Identify which cell holds the provided text, then report its [X, Y] central coordinate. 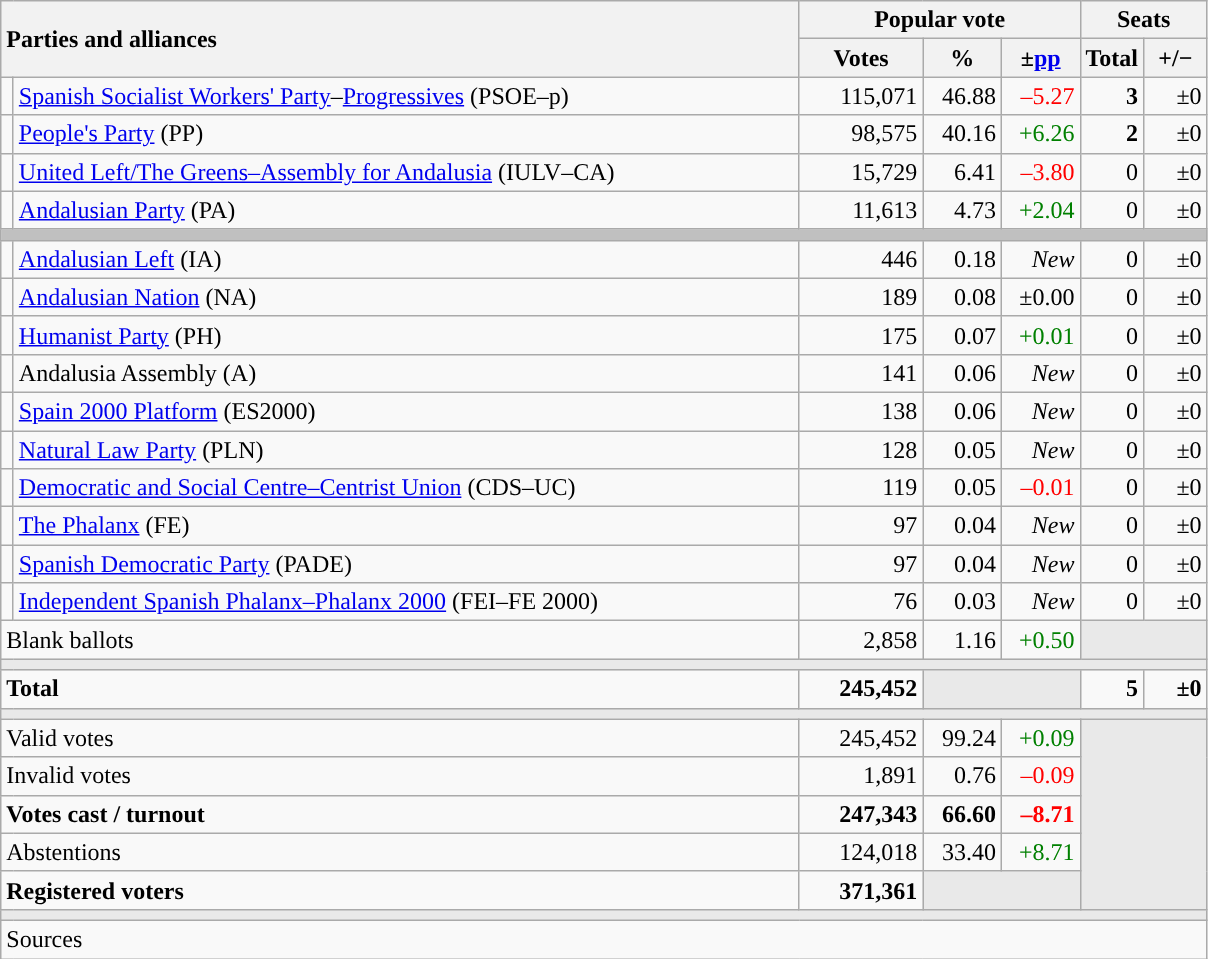
People's Party (PP) [406, 134]
115,071 [861, 96]
Invalid votes [400, 776]
2,858 [861, 640]
Democratic and Social Centre–Centrist Union (CDS–UC) [406, 488]
40.16 [962, 134]
99.24 [962, 738]
Independent Spanish Phalanx–Phalanx 2000 (FEI–FE 2000) [406, 602]
+8.71 [1040, 852]
Spanish Socialist Workers' Party–Progressives (PSOE–p) [406, 96]
247,343 [861, 814]
15,729 [861, 172]
0.18 [962, 259]
Andalusian Nation (NA) [406, 297]
+0.01 [1040, 335]
46.88 [962, 96]
Spain 2000 Platform (ES2000) [406, 411]
Blank ballots [400, 640]
–5.27 [1040, 96]
5 [1112, 689]
Andalusian Left (IA) [406, 259]
–3.80 [1040, 172]
–8.71 [1040, 814]
±0.00 [1040, 297]
Seats [1144, 20]
0.07 [962, 335]
Humanist Party (PH) [406, 335]
Popular vote [940, 20]
98,575 [861, 134]
4.73 [962, 210]
±pp [1040, 58]
Registered voters [400, 890]
+0.50 [1040, 640]
1.16 [962, 640]
141 [861, 373]
138 [861, 411]
Andalusia Assembly (A) [406, 373]
3 [1112, 96]
% [962, 58]
128 [861, 449]
0.03 [962, 602]
76 [861, 602]
+2.04 [1040, 210]
–0.09 [1040, 776]
+0.09 [1040, 738]
Valid votes [400, 738]
446 [861, 259]
189 [861, 297]
Natural Law Party (PLN) [406, 449]
124,018 [861, 852]
Votes [861, 58]
0.76 [962, 776]
Abstentions [400, 852]
–0.01 [1040, 488]
175 [861, 335]
Andalusian Party (PA) [406, 210]
Votes cast / turnout [400, 814]
+/− [1176, 58]
The Phalanx (FE) [406, 526]
6.41 [962, 172]
Sources [604, 939]
Spanish Democratic Party (PADE) [406, 564]
United Left/The Greens–Assembly for Andalusia (IULV–CA) [406, 172]
+6.26 [1040, 134]
0.08 [962, 297]
371,361 [861, 890]
Parties and alliances [400, 39]
33.40 [962, 852]
66.60 [962, 814]
1,891 [861, 776]
11,613 [861, 210]
119 [861, 488]
2 [1112, 134]
